Pinpoint the cell where the given text exists, returning its [X, Y] midpoint coordinate. 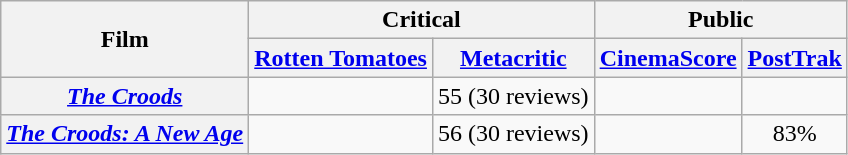
Rotten Tomatoes [341, 58]
56 (30 reviews) [513, 134]
The Croods: A New Age [125, 134]
CinemaScore [668, 58]
83% [794, 134]
Film [125, 39]
55 (30 reviews) [513, 96]
Public [720, 20]
Metacritic [513, 58]
PostTrak [794, 58]
The Croods [125, 96]
Critical [422, 20]
